Determine the (x, y) coordinate at the center of the cell enclosing the given text.  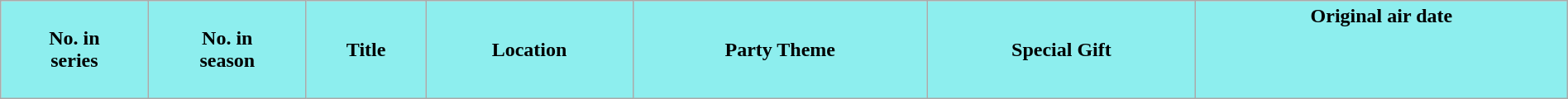
Party Theme (780, 49)
Title (366, 49)
No. inseries (74, 49)
Special Gift (1061, 49)
Original air date (1382, 49)
No. inseason (227, 49)
Location (529, 49)
